Detect which cell encompasses the target text, then output its (x, y) center coordinate. 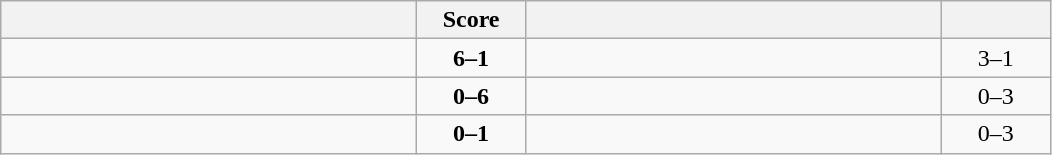
Score (472, 20)
6–1 (472, 58)
0–6 (472, 96)
0–1 (472, 134)
3–1 (996, 58)
